Capture the cell that displays the provided text and extract its (x, y) central coordinate. 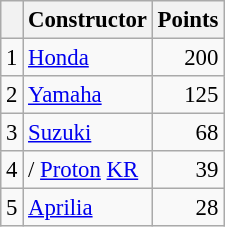
1 (12, 58)
39 (188, 170)
Points (188, 20)
5 (12, 208)
4 (12, 170)
Honda (88, 58)
Aprilia (88, 208)
125 (188, 95)
3 (12, 133)
200 (188, 58)
2 (12, 95)
28 (188, 208)
Suzuki (88, 133)
/ Proton KR (88, 170)
Yamaha (88, 95)
68 (188, 133)
Constructor (88, 20)
